Locate the cell with the specified text and output its (x, y) center coordinate. 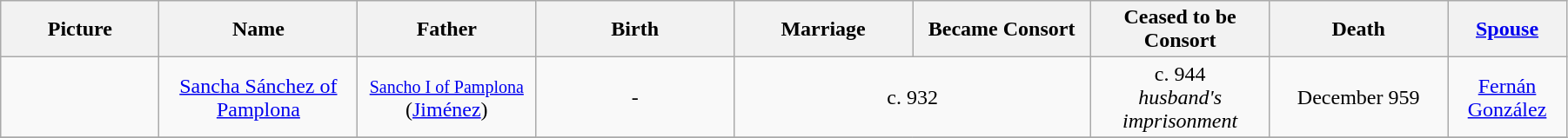
Sancho I of Pamplona(Jiménez) (447, 97)
Picture (80, 30)
December 959 (1359, 97)
c. 932 (913, 97)
Marriage (823, 30)
Birth (635, 30)
Sancha Sánchez of Pamplona (258, 97)
Spouse (1507, 30)
Death (1359, 30)
c. 944husband's imprisonment (1180, 97)
Fernán González (1507, 97)
Father (447, 30)
- (635, 97)
Became Consort (1002, 30)
Name (258, 30)
Ceased to be Consort (1180, 30)
